Return (X, Y) of the center of cell containing provided text 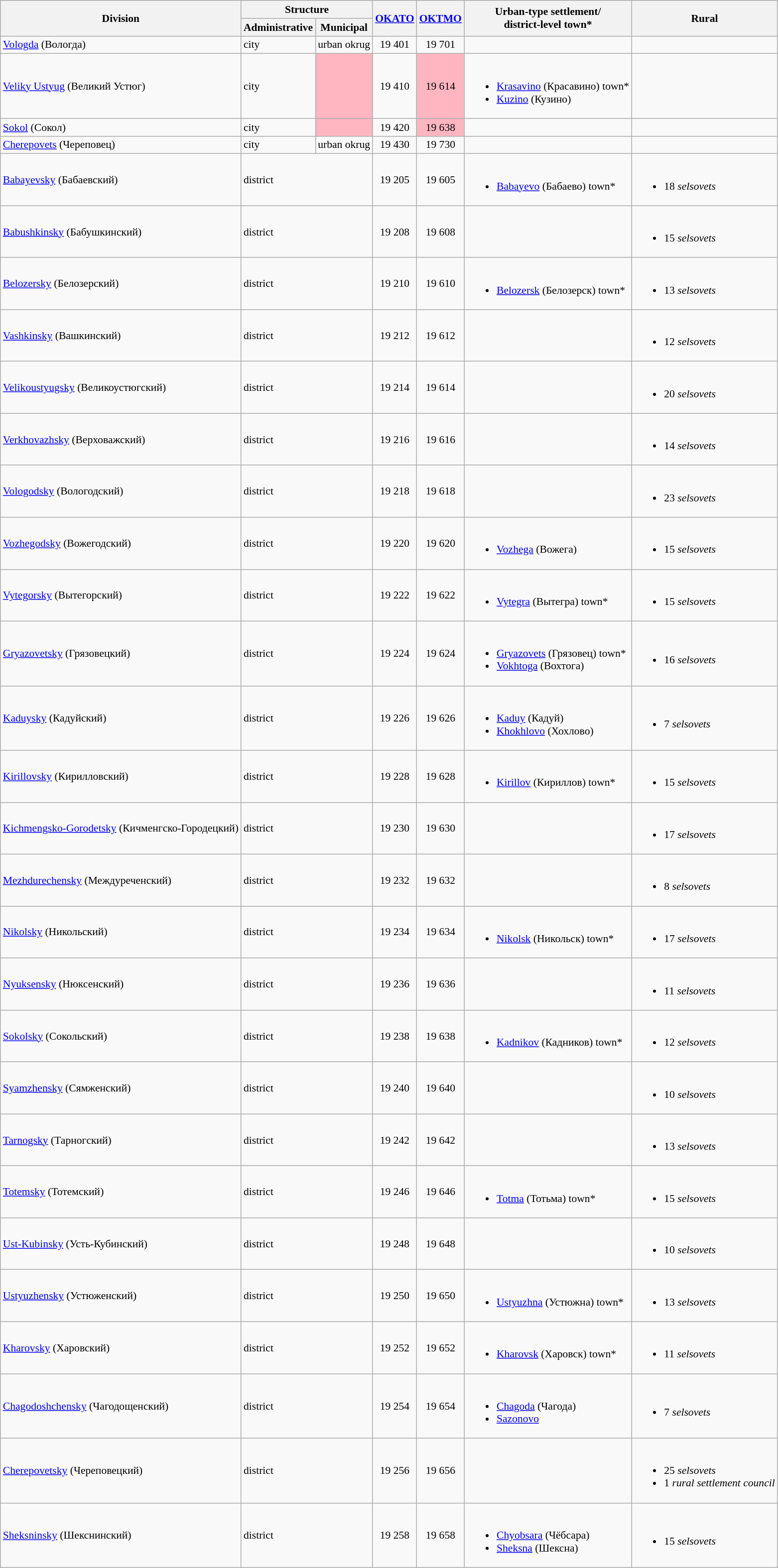
19 701 (440, 45)
19 232 (394, 880)
19 622 (440, 595)
Nikolsk (Никольск) town* (548, 932)
Belozersk (Белозерск) town* (548, 284)
19 220 (394, 543)
19 650 (440, 1296)
19 652 (440, 1348)
19 658 (440, 1535)
19 656 (440, 1471)
Vozhega (Вожега) (548, 543)
19 214 (394, 387)
Chagodoshchensky (Чагодощенский) (121, 1406)
Kirillovsky (Кирилловский) (121, 776)
19 258 (394, 1535)
Mezhdurechensky (Междуреченский) (121, 880)
19 624 (440, 654)
19 222 (394, 595)
Kaduysky (Кадуйский) (121, 719)
19 242 (394, 1140)
18 selsovets (704, 180)
19 730 (440, 145)
19 630 (440, 829)
Sheksninsky (Шекснинский) (121, 1535)
19 224 (394, 654)
19 410 (394, 86)
Chagoda (Чагода)Sazonovo (548, 1406)
19 250 (394, 1296)
19 228 (394, 776)
19 236 (394, 984)
19 226 (394, 719)
Vozhegodsky (Вожегодский) (121, 543)
19 616 (440, 440)
19 252 (394, 1348)
Cherepovetsky (Череповецкий) (121, 1471)
19 605 (440, 180)
Vologda (Вологда) (121, 45)
19 230 (394, 829)
Velikoustyugsky (Великоустюгский) (121, 387)
Babushkinsky (Бабушкинский) (121, 232)
19 238 (394, 1036)
19 246 (394, 1192)
19 620 (440, 543)
Structure (307, 9)
19 612 (440, 336)
Babayevsky (Бабаевский) (121, 180)
Kirillov (Кириллов) town* (548, 776)
Ust-Kubinsky (Усть-Кубинский) (121, 1244)
Municipal (344, 27)
Verkhovazhsky (Верховажский) (121, 440)
19 626 (440, 719)
19 654 (440, 1406)
19 640 (440, 1088)
19 642 (440, 1140)
OKTMO (440, 18)
19 618 (440, 491)
Nyuksensky (Нюксенский) (121, 984)
16 selsovets (704, 654)
Ustyuzhensky (Устюженский) (121, 1296)
Vytegra (Вытегра) town* (548, 595)
Vashkinsky (Вашкинский) (121, 336)
Babayevo (Бабаево) town* (548, 180)
Gryazovets (Грязовец) town*Vokhtoga (Вохтога) (548, 654)
8 selsovets (704, 880)
19 240 (394, 1088)
14 selsovets (704, 440)
Urban-type settlement/district-level town* (548, 18)
19 608 (440, 232)
19 610 (440, 284)
OKATO (394, 18)
19 648 (440, 1244)
Totma (Тотьма) town* (548, 1192)
Sokol (Сокол) (121, 127)
Kharovsky (Харовский) (121, 1348)
20 selsovets (704, 387)
Chyobsara (Чёбсара)Sheksna (Шексна) (548, 1535)
Rural (704, 18)
19 205 (394, 180)
Cherepovets (Череповец) (121, 145)
19 628 (440, 776)
Totemsky (Тотемский) (121, 1192)
Ustyuzhna (Устюжна) town* (548, 1296)
Division (121, 18)
Syamzhensky (Сямженский) (121, 1088)
Sokolsky (Сокольский) (121, 1036)
Vologodsky (Вологодский) (121, 491)
19 212 (394, 336)
Vytegorsky (Вытегорский) (121, 595)
19 248 (394, 1244)
19 256 (394, 1471)
19 210 (394, 284)
19 634 (440, 932)
19 636 (440, 984)
23 selsovets (704, 491)
Krasavino (Красавино) town*Kuzino (Кузино) (548, 86)
19 420 (394, 127)
Veliky Ustyug (Великий Устюг) (121, 86)
Kadnikov (Кадников) town* (548, 1036)
19 401 (394, 45)
25 selsovets1 rural settlement council (704, 1471)
Nikolsky (Никольский) (121, 932)
Kharovsk (Харовск) town* (548, 1348)
Kaduy (Кадуй)Khokhlovo (Хохлово) (548, 719)
19 218 (394, 491)
19 254 (394, 1406)
19 216 (394, 440)
19 208 (394, 232)
19 632 (440, 880)
Tarnogsky (Тарногский) (121, 1140)
Kichmengsko-Gorodetsky (Кичменгско-Городецкий) (121, 829)
Gryazovetsky (Грязовецкий) (121, 654)
19 646 (440, 1192)
Belozersky (Белозерский) (121, 284)
19 430 (394, 145)
19 234 (394, 932)
Administrative (278, 27)
